Determine the [x, y] coordinate at the center of the cell enclosing the given text.  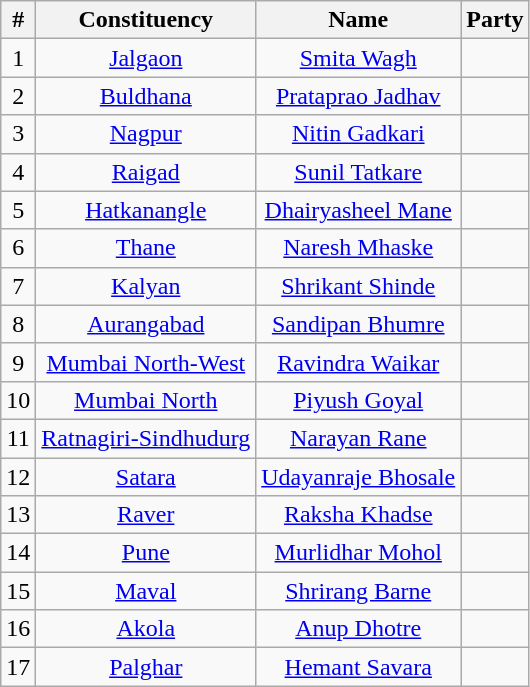
Party [495, 20]
Raigad [146, 172]
Ravindra Waikar [358, 362]
7 [18, 286]
9 [18, 362]
Thane [146, 248]
Prataprao Jadhav [358, 96]
Akola [146, 629]
12 [18, 477]
14 [18, 553]
Constituency [146, 20]
6 [18, 248]
Hatkanangle [146, 210]
Shrikant Shinde [358, 286]
Narayan Rane [358, 438]
Mumbai North [146, 400]
Buldhana [146, 96]
Raver [146, 515]
2 [18, 96]
Sandipan Bhumre [358, 324]
Udayanraje Bhosale [358, 477]
Murlidhar Mohol [358, 553]
10 [18, 400]
11 [18, 438]
Piyush Goyal [358, 400]
Smita Wagh [358, 58]
# [18, 20]
Palghar [146, 667]
Mumbai North-West [146, 362]
17 [18, 667]
3 [18, 134]
Hemant Savara [358, 667]
Pune [146, 553]
15 [18, 591]
1 [18, 58]
5 [18, 210]
Dhairyasheel Mane [358, 210]
13 [18, 515]
Aurangabad [146, 324]
Kalyan [146, 286]
Raksha Khadse [358, 515]
Naresh Mhaske [358, 248]
Name [358, 20]
Maval [146, 591]
Jalgaon [146, 58]
Nagpur [146, 134]
8 [18, 324]
Satara [146, 477]
16 [18, 629]
Nitin Gadkari [358, 134]
Sunil Tatkare [358, 172]
4 [18, 172]
Anup Dhotre [358, 629]
Shrirang Barne [358, 591]
Ratnagiri-Sindhudurg [146, 438]
